Find where the given text appears and provide that cell's center as (x, y) coordinate. 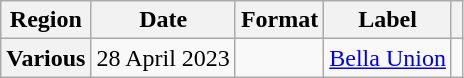
Label (388, 20)
Format (279, 20)
28 April 2023 (163, 58)
Various (46, 58)
Bella Union (388, 58)
Date (163, 20)
Region (46, 20)
